Determine the (X, Y) coordinate at the center of the cell enclosing the given text.  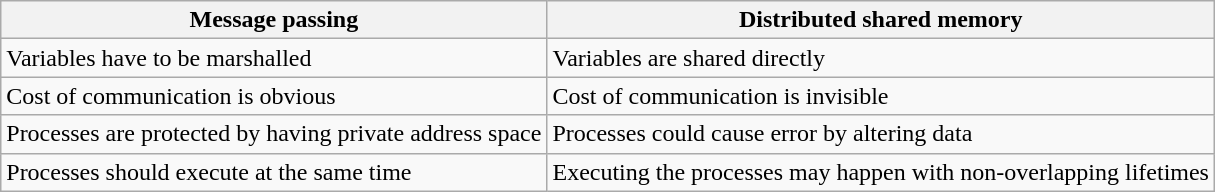
Cost of communication is obvious (274, 96)
Variables are shared directly (881, 58)
Cost of communication is invisible (881, 96)
Variables have to be marshalled (274, 58)
Distributed shared memory (881, 20)
Processes could cause error by altering data (881, 134)
Processes should execute at the same time (274, 172)
Executing the processes may happen with non-overlapping lifetimes (881, 172)
Processes are protected by having private address space (274, 134)
Message passing (274, 20)
